Output the [x, y] coordinate of the center of the cell containing the given text.  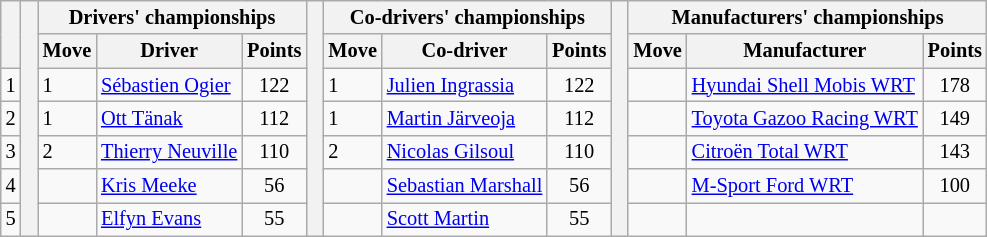
M-Sport Ford WRT [805, 186]
Martin Järveoja [464, 118]
100 [955, 186]
Co-drivers' championships [467, 17]
Elfyn Evans [169, 219]
Sebastian Marshall [464, 186]
Citroën Total WRT [805, 152]
Nicolas Gilsoul [464, 152]
143 [955, 152]
Ott Tänak [169, 118]
178 [955, 85]
149 [955, 118]
Sébastien Ogier [169, 85]
4 [11, 186]
Manufacturer [805, 51]
Thierry Neuville [169, 152]
Co-driver [464, 51]
Hyundai Shell Mobis WRT [805, 85]
Kris Meeke [169, 186]
Driver [169, 51]
Toyota Gazoo Racing WRT [805, 118]
Julien Ingrassia [464, 85]
Manufacturers' championships [807, 17]
5 [11, 219]
3 [11, 152]
Drivers' championships [172, 17]
Scott Martin [464, 219]
